Determine the [x, y] coordinate at the center of the cell enclosing the given text.  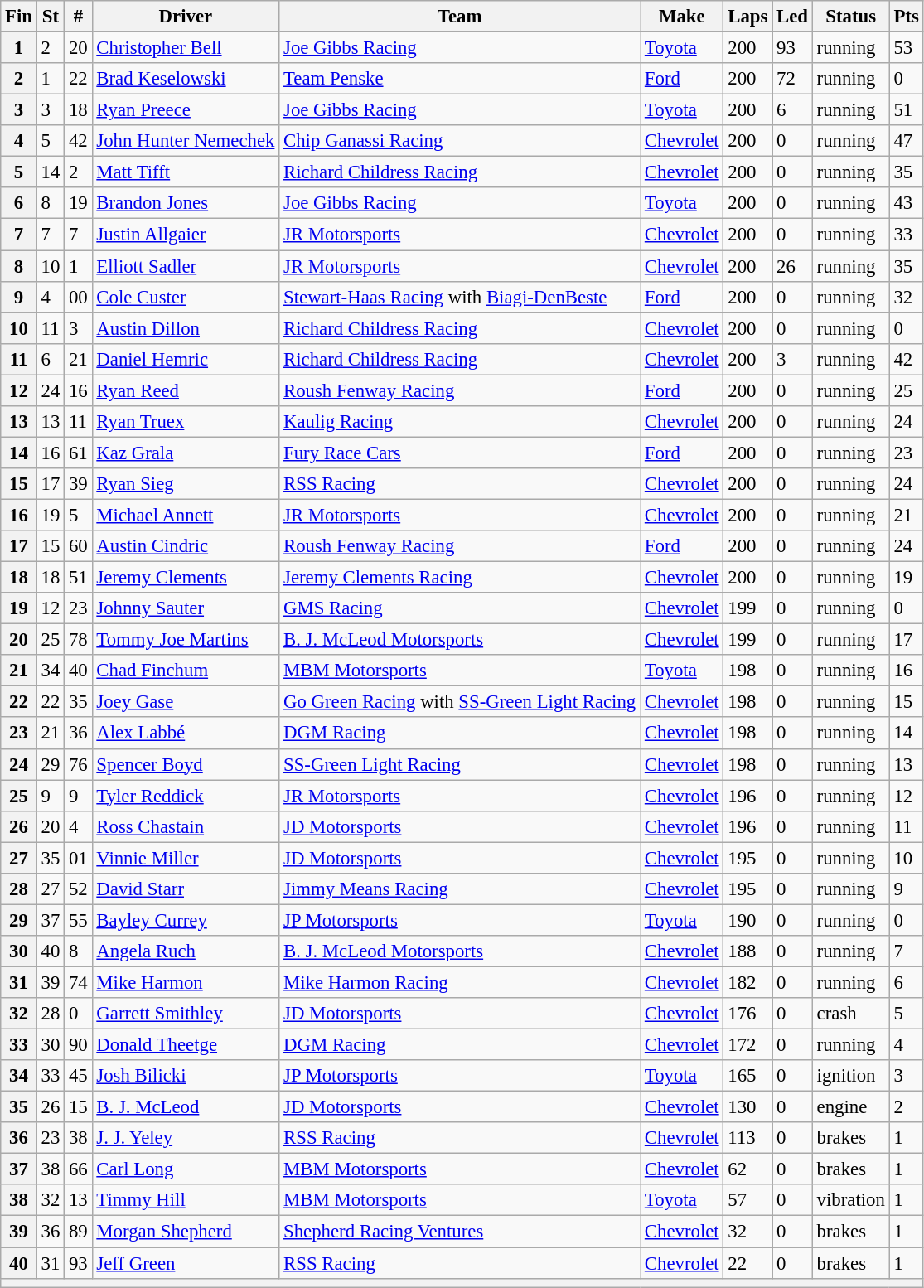
53 [907, 48]
SS-Green Light Racing [460, 764]
Bayley Currey [186, 920]
Austin Dillon [186, 328]
Laps [747, 17]
01 [78, 858]
Jimmy Means Racing [460, 889]
Matt Tifft [186, 172]
Austin Cindric [186, 546]
Make [682, 17]
Carl Long [186, 1169]
Fury Race Cars [460, 453]
60 [78, 546]
# [78, 17]
66 [78, 1169]
55 [78, 920]
176 [747, 1014]
89 [78, 1232]
Tommy Joe Martins [186, 640]
Mike Harmon [186, 982]
Ryan Sieg [186, 484]
Go Green Racing with SS-Green Light Racing [460, 702]
Jeremy Clements Racing [460, 578]
Joey Gase [186, 702]
Brad Keselowski [186, 79]
47 [907, 141]
90 [78, 1045]
Kaulig Racing [460, 422]
vibration [850, 1201]
Garrett Smithley [186, 1014]
Timmy Hill [186, 1201]
Vinnie Miller [186, 858]
Chip Ganassi Racing [460, 141]
Ryan Truex [186, 422]
engine [850, 1107]
Jeff Green [186, 1263]
Led [792, 17]
crash [850, 1014]
Spencer Boyd [186, 764]
Justin Allgaier [186, 235]
62 [747, 1169]
Stewart-Haas Racing with Biagi-DenBeste [460, 297]
Morgan Shepherd [186, 1232]
John Hunter Nemechek [186, 141]
Pts [907, 17]
Josh Bilicki [186, 1076]
Angela Ruch [186, 951]
61 [78, 453]
Kaz Grala [186, 453]
72 [792, 79]
Tyler Reddick [186, 796]
43 [907, 203]
Team [460, 17]
David Starr [186, 889]
00 [78, 297]
Johnny Sauter [186, 608]
Brandon Jones [186, 203]
Michael Annett [186, 515]
Daniel Hemric [186, 359]
Jeremy Clements [186, 578]
St [50, 17]
Mike Harmon Racing [460, 982]
J. J. Yeley [186, 1138]
B. J. McLeod [186, 1107]
Donald Theetge [186, 1045]
45 [78, 1076]
52 [78, 889]
Elliott Sadler [186, 266]
Driver [186, 17]
Team Penske [460, 79]
ignition [850, 1076]
GMS Racing [460, 608]
Ryan Reed [186, 390]
Shepherd Racing Ventures [460, 1232]
130 [747, 1107]
172 [747, 1045]
Ross Chastain [186, 826]
Cole Custer [186, 297]
113 [747, 1138]
Fin [19, 17]
57 [747, 1201]
Status [850, 17]
182 [747, 982]
165 [747, 1076]
78 [78, 640]
Ryan Preece [186, 110]
Alex Labbé [186, 734]
76 [78, 764]
Christopher Bell [186, 48]
188 [747, 951]
Chad Finchum [186, 671]
74 [78, 982]
190 [747, 920]
